Detect which cell encompasses the target text, then output its (X, Y) center coordinate. 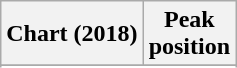
Peakposition (189, 34)
Chart (2018) (72, 34)
